For the text-containing cell, return its midpoint in (x, y) coordinate format. 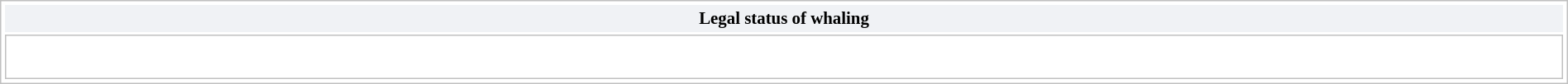
Legal status of whaling (784, 18)
